Pinpoint the cell where the given text exists, returning its (x, y) midpoint coordinate. 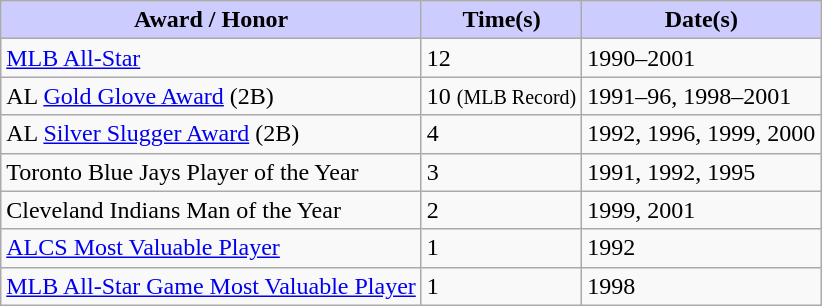
Date(s) (702, 20)
Time(s) (501, 20)
Award / Honor (212, 20)
1999, 2001 (702, 210)
AL Silver Slugger Award (2B) (212, 134)
1992, 1996, 1999, 2000 (702, 134)
Toronto Blue Jays Player of the Year (212, 172)
Cleveland Indians Man of the Year (212, 210)
MLB All-Star (212, 58)
3 (501, 172)
1991, 1992, 1995 (702, 172)
1992 (702, 248)
4 (501, 134)
1990–2001 (702, 58)
ALCS Most Valuable Player (212, 248)
10 (MLB Record) (501, 96)
12 (501, 58)
1998 (702, 286)
MLB All-Star Game Most Valuable Player (212, 286)
AL Gold Glove Award (2B) (212, 96)
2 (501, 210)
1991–96, 1998–2001 (702, 96)
